Determine the (X, Y) coordinate at the center of the cell enclosing the given text.  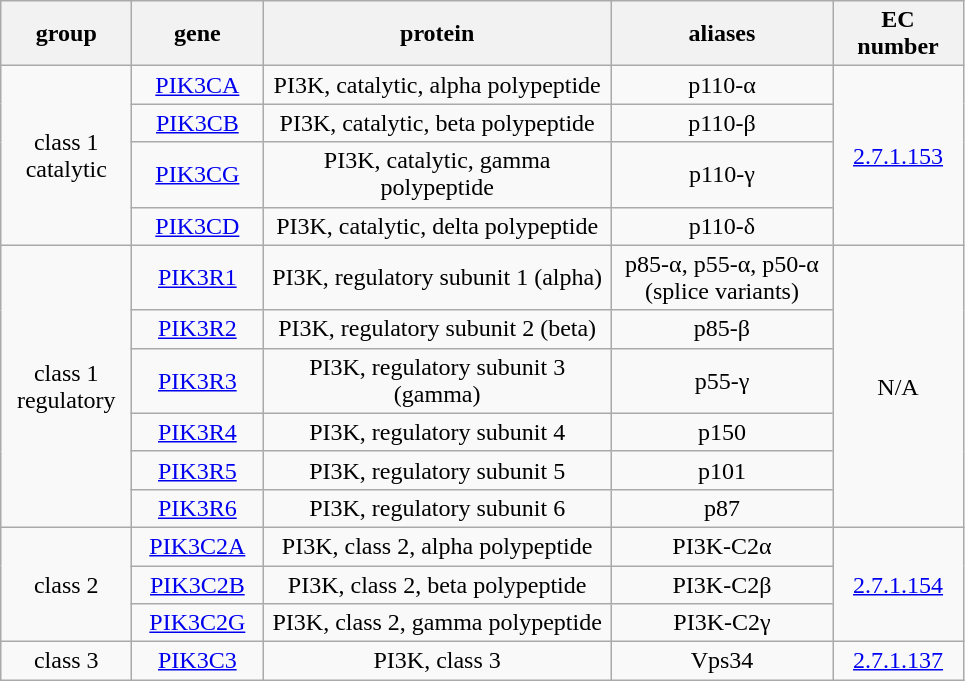
PI3K, regulatory subunit 6 (438, 508)
PIK3C2A (198, 546)
p85-β (722, 329)
p110-γ (722, 174)
2.7.1.153 (898, 156)
PIK3R4 (198, 432)
PI3K, class 2, alpha polypeptide (438, 546)
protein (438, 34)
PI3K, class 2, beta polypeptide (438, 585)
PIK3R3 (198, 380)
class 1 catalytic (66, 156)
p101 (722, 470)
class 1 regulatory (66, 386)
p150 (722, 432)
2.7.1.154 (898, 584)
PI3K, regulatory subunit 3 (gamma) (438, 380)
PIK3R6 (198, 508)
p110-δ (722, 226)
PI3K, regulatory subunit 4 (438, 432)
class 3 (66, 661)
PI3K, regulatory subunit 5 (438, 470)
class 2 (66, 584)
PI3K, catalytic, alpha polypeptide (438, 85)
2.7.1.137 (898, 661)
Vps34 (722, 661)
PI3K-C2α (722, 546)
PI3K, catalytic, gamma polypeptide (438, 174)
PIK3C3 (198, 661)
PI3K, regulatory subunit 1 (alpha) (438, 278)
PI3K, regulatory subunit 2 (beta) (438, 329)
PI3K, catalytic, delta polypeptide (438, 226)
gene (198, 34)
PI3K, class 3 (438, 661)
PIK3CA (198, 85)
aliases (722, 34)
p55-γ (722, 380)
PI3K, catalytic, beta polypeptide (438, 123)
PIK3CB (198, 123)
PIK3CD (198, 226)
PIK3R1 (198, 278)
N/A (898, 386)
PIK3R5 (198, 470)
PIK3C2B (198, 585)
PIK3C2G (198, 623)
p110-β (722, 123)
PIK3CG (198, 174)
PI3K-C2β (722, 585)
PIK3R2 (198, 329)
EC number (898, 34)
group (66, 34)
p85-α, p55-α, p50-α (splice variants) (722, 278)
p87 (722, 508)
PI3K, class 2, gamma polypeptide (438, 623)
PI3K-C2γ (722, 623)
p110-α (722, 85)
